Pinpoint the cell where the given text exists, returning its [x, y] midpoint coordinate. 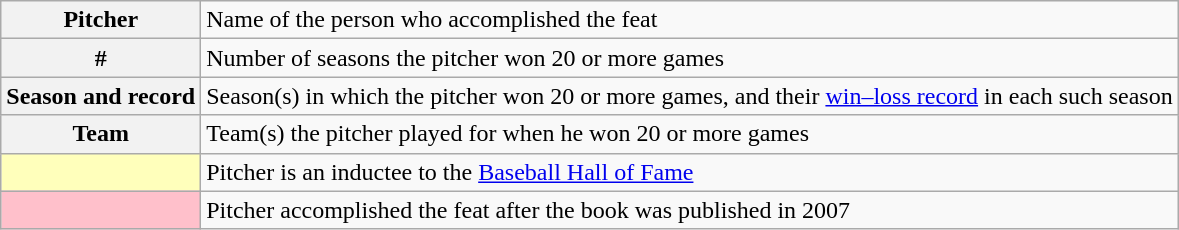
Season and record [101, 96]
Season(s) in which the pitcher won 20 or more games, and their win–loss record in each such season [690, 96]
Name of the person who accomplished the feat [690, 20]
Pitcher accomplished the feat after the book was published in 2007 [690, 210]
# [101, 58]
Pitcher [101, 20]
Team(s) the pitcher played for when he won 20 or more games [690, 134]
Number of seasons the pitcher won 20 or more games [690, 58]
Team [101, 134]
Pitcher is an inductee to the Baseball Hall of Fame [690, 172]
